Determine the (X, Y) coordinate at the center of the cell enclosing the given text.  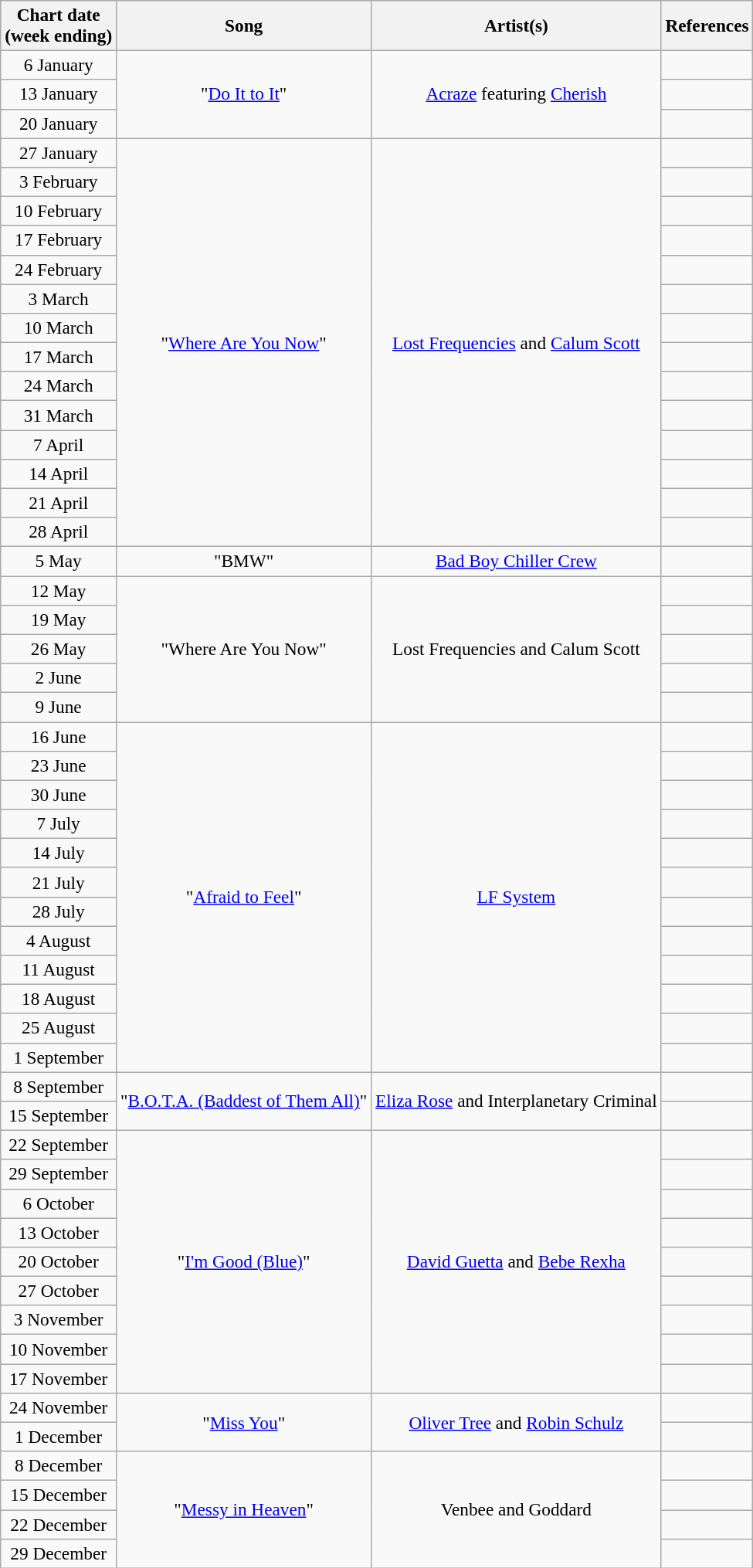
8 September (59, 1086)
"BMW" (244, 561)
References (707, 25)
15 September (59, 1115)
21 April (59, 503)
20 January (59, 124)
"Miss You" (244, 1422)
16 June (59, 736)
LF System (516, 896)
12 May (59, 590)
14 April (59, 473)
17 March (59, 357)
Eliza Rose and Interplanetary Criminal (516, 1101)
David Guetta and Bebe Rexha (516, 1261)
24 March (59, 386)
22 December (59, 1524)
22 September (59, 1145)
10 March (59, 328)
11 August (59, 969)
Acraze featuring Cherish (516, 94)
28 April (59, 532)
3 February (59, 182)
5 May (59, 561)
26 May (59, 649)
1 December (59, 1437)
13 January (59, 94)
"Afraid to Feel" (244, 896)
7 July (59, 823)
10 November (59, 1349)
"Do It to It" (244, 94)
Bad Boy Chiller Crew (516, 561)
17 November (59, 1378)
1 September (59, 1057)
Chart date(week ending) (59, 25)
29 September (59, 1174)
9 June (59, 707)
"I'm Good (Blue)" (244, 1261)
"B.O.T.A. (Baddest of Them All)" (244, 1101)
Venbee and Goddard (516, 1509)
"Messy in Heaven" (244, 1509)
13 October (59, 1232)
15 December (59, 1495)
17 February (59, 240)
21 July (59, 882)
7 April (59, 444)
Oliver Tree and Robin Schulz (516, 1422)
18 August (59, 999)
Song (244, 25)
14 July (59, 853)
19 May (59, 619)
24 November (59, 1407)
6 October (59, 1203)
3 November (59, 1320)
27 January (59, 152)
23 June (59, 765)
8 December (59, 1466)
25 August (59, 1028)
3 March (59, 298)
Artist(s) (516, 25)
4 August (59, 940)
6 January (59, 65)
30 June (59, 795)
27 October (59, 1291)
20 October (59, 1261)
31 March (59, 415)
10 February (59, 211)
29 December (59, 1553)
24 February (59, 270)
2 June (59, 677)
28 July (59, 911)
